Detect which cell encompasses the target text, then output its [X, Y] center coordinate. 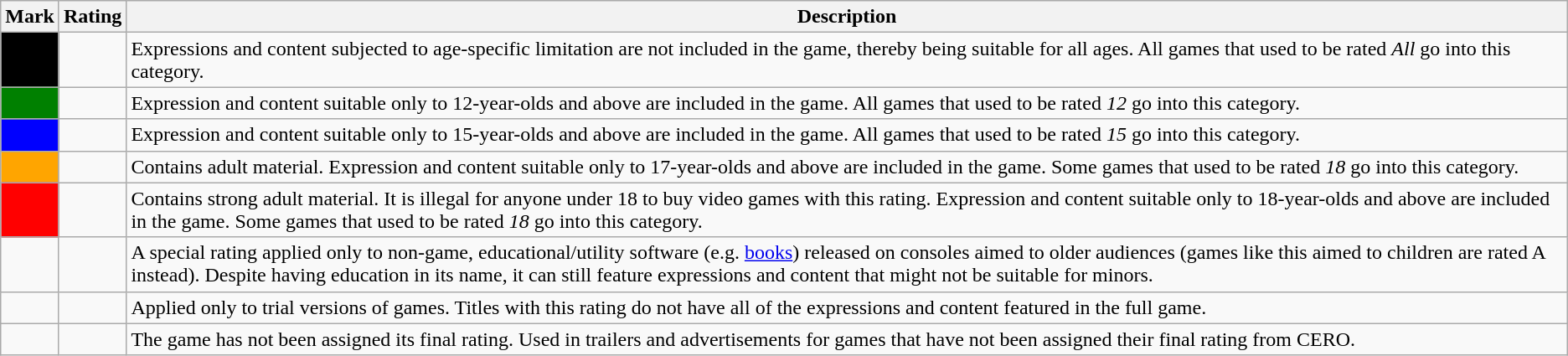
Mark [30, 17]
Expression and content suitable only to 12-year-olds and above are included in the game. All games that used to be rated 12 go into this category. [847, 103]
Expression and content suitable only to 15-year-olds and above are included in the game. All games that used to be rated 15 go into this category. [847, 135]
Rating [92, 17]
Applied only to trial versions of games. Titles with this rating do not have all of the expressions and content featured in the full game. [847, 307]
Description [847, 17]
